For the text-containing cell, return its midpoint in (X, Y) coordinate format. 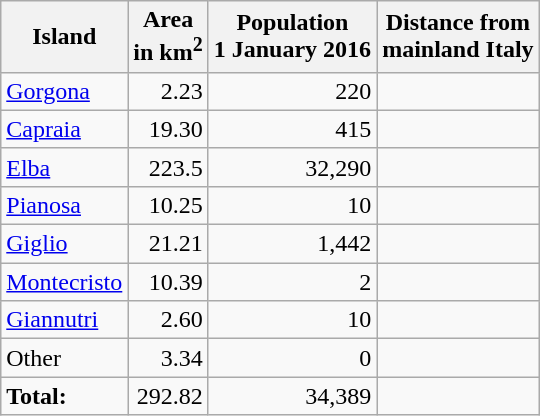
10.39 (168, 282)
292.82 (168, 396)
220 (292, 91)
Montecristo (64, 282)
223.5 (168, 167)
Giannutri (64, 320)
Giglio (64, 244)
Total: (64, 396)
19.30 (168, 129)
0 (292, 358)
Elba (64, 167)
Areain km2 (168, 37)
2.60 (168, 320)
32,290 (292, 167)
1,442 (292, 244)
Capraia (64, 129)
Island (64, 37)
10.25 (168, 205)
3.34 (168, 358)
Distance frommainland Italy (458, 37)
Other (64, 358)
Gorgona (64, 91)
2 (292, 282)
Population1 January 2016 (292, 37)
2.23 (168, 91)
21.21 (168, 244)
415 (292, 129)
Pianosa (64, 205)
34,389 (292, 396)
